Pinpoint the cell where the given text exists, returning its [X, Y] midpoint coordinate. 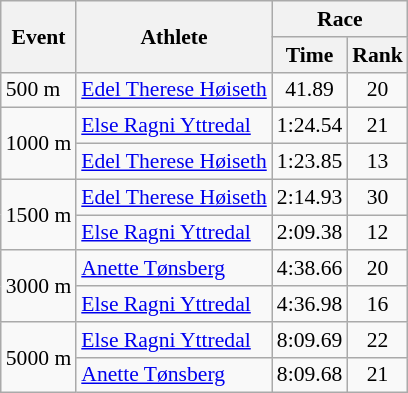
2:09.38 [310, 233]
12 [378, 233]
4:38.66 [310, 269]
Time [310, 55]
16 [378, 304]
500 m [38, 90]
5000 m [38, 358]
1:24.54 [310, 126]
Race [340, 19]
22 [378, 340]
2:14.93 [310, 197]
1:23.85 [310, 162]
1000 m [38, 144]
1500 m [38, 214]
8:09.69 [310, 340]
Athlete [174, 36]
8:09.68 [310, 375]
4:36.98 [310, 304]
13 [378, 162]
41.89 [310, 90]
30 [378, 197]
Rank [378, 55]
3000 m [38, 286]
Event [38, 36]
